Determine the (X, Y) coordinate at the center of the cell enclosing the given text.  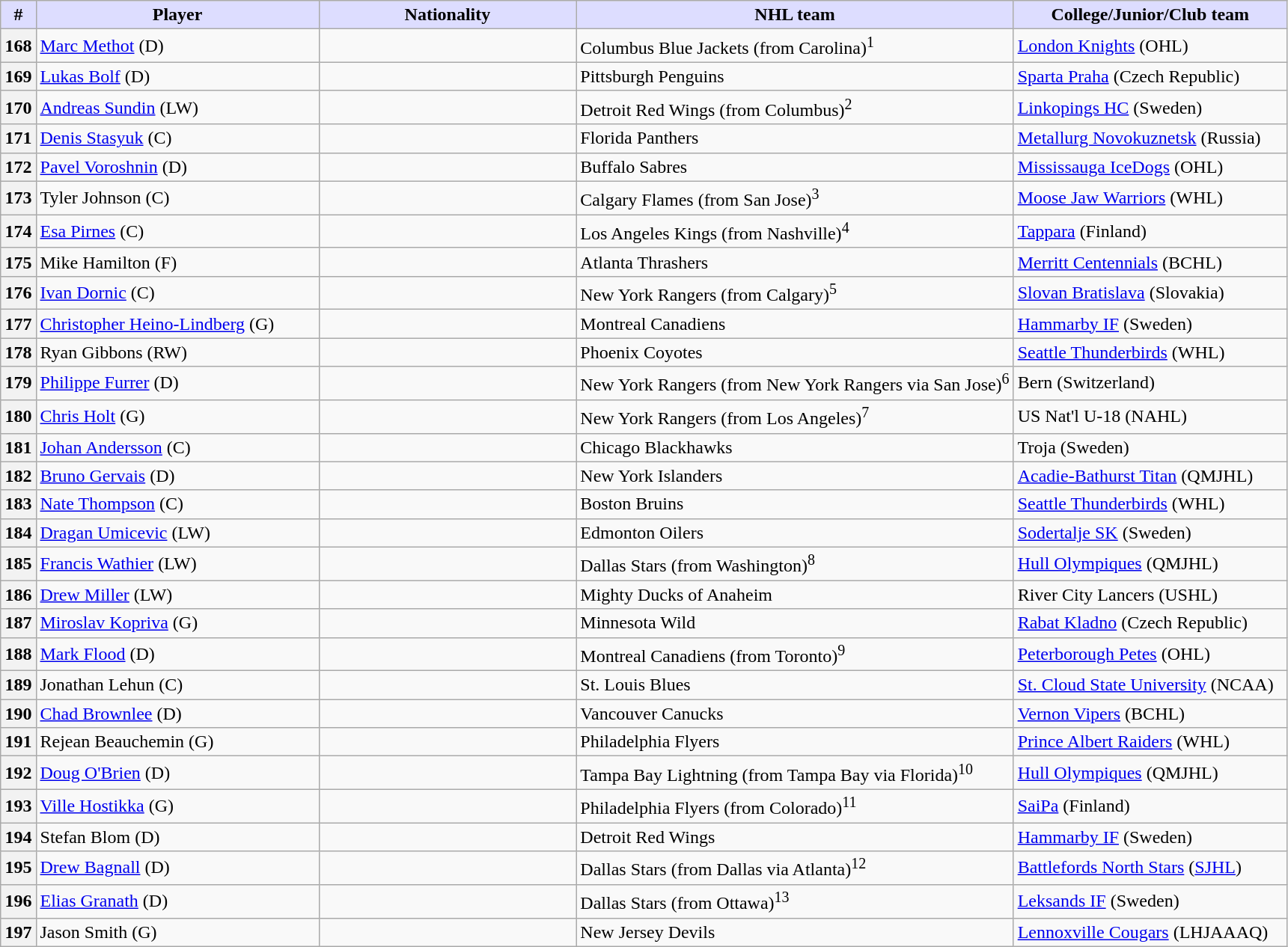
Sodertalje SK (Sweden) (1150, 533)
Dallas Stars (from Dallas via Atlanta)12 (795, 868)
186 (18, 595)
Detroit Red Wings (from Columbus)2 (795, 108)
181 (18, 447)
Denis Stasyuk (C) (177, 138)
Merritt Centennials (BCHL) (1150, 262)
187 (18, 623)
185 (18, 564)
Elias Granath (D) (177, 901)
177 (18, 324)
Prince Albert Raiders (WHL) (1150, 742)
176 (18, 293)
New York Rangers (from New York Rangers via San Jose)6 (795, 383)
Drew Bagnall (D) (177, 868)
Vancouver Canucks (795, 714)
169 (18, 76)
Detroit Red Wings (795, 837)
Player (177, 15)
Phoenix Coyotes (795, 352)
US Nat'l U-18 (NAHL) (1150, 417)
Miroslav Kopriva (G) (177, 623)
Atlanta Thrashers (795, 262)
Calgary Flames (from San Jose)3 (795, 197)
Ryan Gibbons (RW) (177, 352)
Jonathan Lehun (C) (177, 685)
New Jersey Devils (795, 932)
Vernon Vipers (BCHL) (1150, 714)
Nationality (448, 15)
St. Louis Blues (795, 685)
Bruno Gervais (D) (177, 476)
Johan Andersson (C) (177, 447)
New York Rangers (from Calgary)5 (795, 293)
Tampa Bay Lightning (from Tampa Bay via Florida)10 (795, 773)
Tyler Johnson (C) (177, 197)
Doug O'Brien (D) (177, 773)
# (18, 15)
Los Angeles Kings (from Nashville)4 (795, 232)
SaiPa (Finland) (1150, 806)
190 (18, 714)
Mark Flood (D) (177, 654)
Bern (Switzerland) (1150, 383)
168 (18, 46)
195 (18, 868)
Mike Hamilton (F) (177, 262)
189 (18, 685)
Dragan Umicevic (LW) (177, 533)
Troja (Sweden) (1150, 447)
Nate Thompson (C) (177, 504)
London Knights (OHL) (1150, 46)
Chad Brownlee (D) (177, 714)
St. Cloud State University (NCAA) (1150, 685)
Christopher Heino-Lindberg (G) (177, 324)
Francis Wathier (LW) (177, 564)
Buffalo Sabres (795, 167)
Slovan Bratislava (Slovakia) (1150, 293)
183 (18, 504)
193 (18, 806)
197 (18, 932)
188 (18, 654)
Philippe Furrer (D) (177, 383)
Minnesota Wild (795, 623)
180 (18, 417)
171 (18, 138)
170 (18, 108)
Mississauga IceDogs (OHL) (1150, 167)
179 (18, 383)
192 (18, 773)
Philadelphia Flyers (from Colorado)11 (795, 806)
182 (18, 476)
Edmonton Oilers (795, 533)
Battlefords North Stars (SJHL) (1150, 868)
Leksands IF (Sweden) (1150, 901)
River City Lancers (USHL) (1150, 595)
Philadelphia Flyers (795, 742)
Drew Miller (LW) (177, 595)
Mighty Ducks of Anaheim (795, 595)
Sparta Praha (Czech Republic) (1150, 76)
Pavel Voroshnin (D) (177, 167)
196 (18, 901)
Linkopings HC (Sweden) (1150, 108)
Jason Smith (G) (177, 932)
Andreas Sundin (LW) (177, 108)
191 (18, 742)
Columbus Blue Jackets (from Carolina)1 (795, 46)
178 (18, 352)
173 (18, 197)
Lennoxville Cougars (LHJAAAQ) (1150, 932)
Rejean Beauchemin (G) (177, 742)
Tappara (Finland) (1150, 232)
194 (18, 837)
174 (18, 232)
184 (18, 533)
Ivan Dornic (C) (177, 293)
New York Islanders (795, 476)
Ville Hostikka (G) (177, 806)
Acadie-Bathurst Titan (QMJHL) (1150, 476)
Moose Jaw Warriors (WHL) (1150, 197)
Lukas Bolf (D) (177, 76)
172 (18, 167)
Stefan Blom (D) (177, 837)
Dallas Stars (from Ottawa)13 (795, 901)
175 (18, 262)
Esa Pirnes (C) (177, 232)
Marc Methot (D) (177, 46)
New York Rangers (from Los Angeles)7 (795, 417)
College/Junior/Club team (1150, 15)
Chris Holt (G) (177, 417)
Dallas Stars (from Washington)8 (795, 564)
Rabat Kladno (Czech Republic) (1150, 623)
Florida Panthers (795, 138)
Boston Bruins (795, 504)
Chicago Blackhawks (795, 447)
Metallurg Novokuznetsk (Russia) (1150, 138)
Pittsburgh Penguins (795, 76)
Montreal Canadiens (from Toronto)9 (795, 654)
Peterborough Petes (OHL) (1150, 654)
Montreal Canadiens (795, 324)
NHL team (795, 15)
